Capture the cell that displays the provided text and extract its (X, Y) central coordinate. 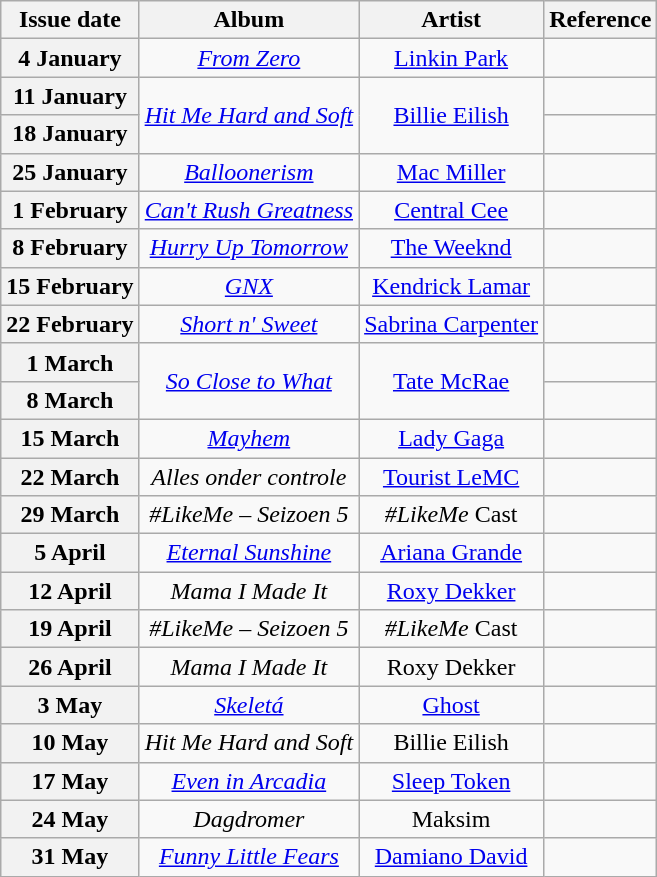
Kendrick Lamar (452, 286)
Even in Arcadia (248, 781)
From Zero (248, 58)
Eternal Sunshine (248, 553)
The Weeknd (452, 248)
15 March (70, 438)
1 February (70, 210)
Damiano David (452, 857)
Skeletá (248, 705)
25 January (70, 172)
Mac Miller (452, 172)
22 March (70, 477)
31 May (70, 857)
Balloonerism (248, 172)
Artist (452, 20)
15 February (70, 286)
24 May (70, 819)
Dagdromer (248, 819)
Short n' Sweet (248, 324)
26 April (70, 667)
8 February (70, 248)
4 January (70, 58)
Lady Gaga (452, 438)
1 March (70, 362)
Issue date (70, 20)
Tate McRae (452, 381)
12 April (70, 591)
3 May (70, 705)
Maksim (452, 819)
Can't Rush Greatness (248, 210)
So Close to What (248, 381)
Mayhem (248, 438)
Ariana Grande (452, 553)
Reference (600, 20)
Ghost (452, 705)
29 March (70, 515)
22 February (70, 324)
11 January (70, 96)
Sabrina Carpenter (452, 324)
GNX (248, 286)
Tourist LeMC (452, 477)
Sleep Token (452, 781)
5 April (70, 553)
Alles onder controle (248, 477)
Linkin Park (452, 58)
Funny Little Fears (248, 857)
8 March (70, 400)
18 January (70, 134)
10 May (70, 743)
Album (248, 20)
17 May (70, 781)
Central Cee (452, 210)
19 April (70, 629)
Hurry Up Tomorrow (248, 248)
